From the cell containing the given text, extract its center point as (x, y) coordinate. 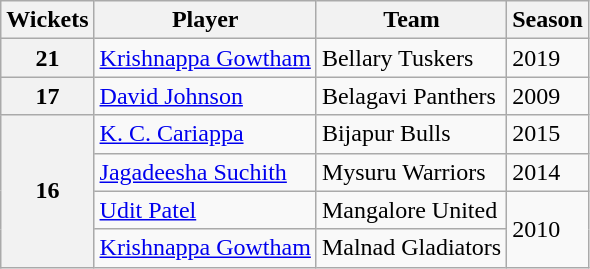
Season (548, 20)
2019 (548, 58)
Bellary Tuskers (411, 58)
Mysuru Warriors (411, 172)
Player (205, 20)
2015 (548, 134)
K. C. Cariappa (205, 134)
Udit Patel (205, 210)
Mangalore United (411, 210)
David Johnson (205, 96)
Malnad Gladiators (411, 248)
2014 (548, 172)
2010 (548, 229)
16 (48, 191)
17 (48, 96)
21 (48, 58)
Wickets (48, 20)
2009 (548, 96)
Bijapur Bulls (411, 134)
Jagadeesha Suchith (205, 172)
Team (411, 20)
Belagavi Panthers (411, 96)
